Scan for the cell matching the given text and deliver its (X, Y) coordinate at center. 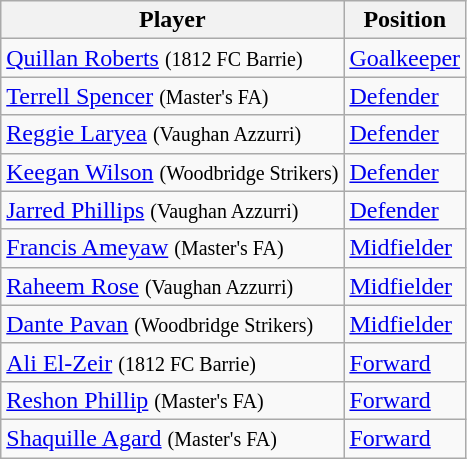
Terrell Spencer (Master's FA) (172, 96)
Goalkeeper (405, 58)
Dante Pavan (Woodbridge Strikers) (172, 324)
Shaquille Agard (Master's FA) (172, 438)
Francis Ameyaw (Master's FA) (172, 248)
Reshon Phillip (Master's FA) (172, 400)
Reggie Laryea (Vaughan Azzurri) (172, 134)
Ali El-Zeir (1812 FC Barrie) (172, 362)
Raheem Rose (Vaughan Azzurri) (172, 286)
Jarred Phillips (Vaughan Azzurri) (172, 210)
Player (172, 20)
Quillan Roberts (1812 FC Barrie) (172, 58)
Position (405, 20)
Keegan Wilson (Woodbridge Strikers) (172, 172)
